Provide the (x, y) coordinate of the cell's center where the given text is located.  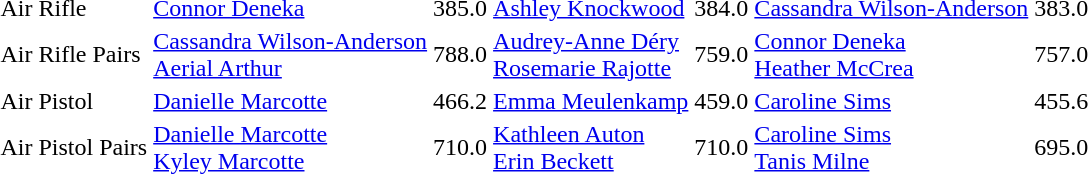
459.0 (722, 101)
Emma Meulenkamp (591, 101)
788.0 (460, 54)
Danielle Marcotte (290, 101)
Cassandra Wilson-Anderson Aerial Arthur (290, 54)
Connor DenekaHeather McCrea (892, 54)
Caroline Sims (892, 101)
Audrey-Anne DéryRosemarie Rajotte (591, 54)
759.0 (722, 54)
466.2 (460, 101)
